Detect which cell encompasses the target text, then output its [X, Y] center coordinate. 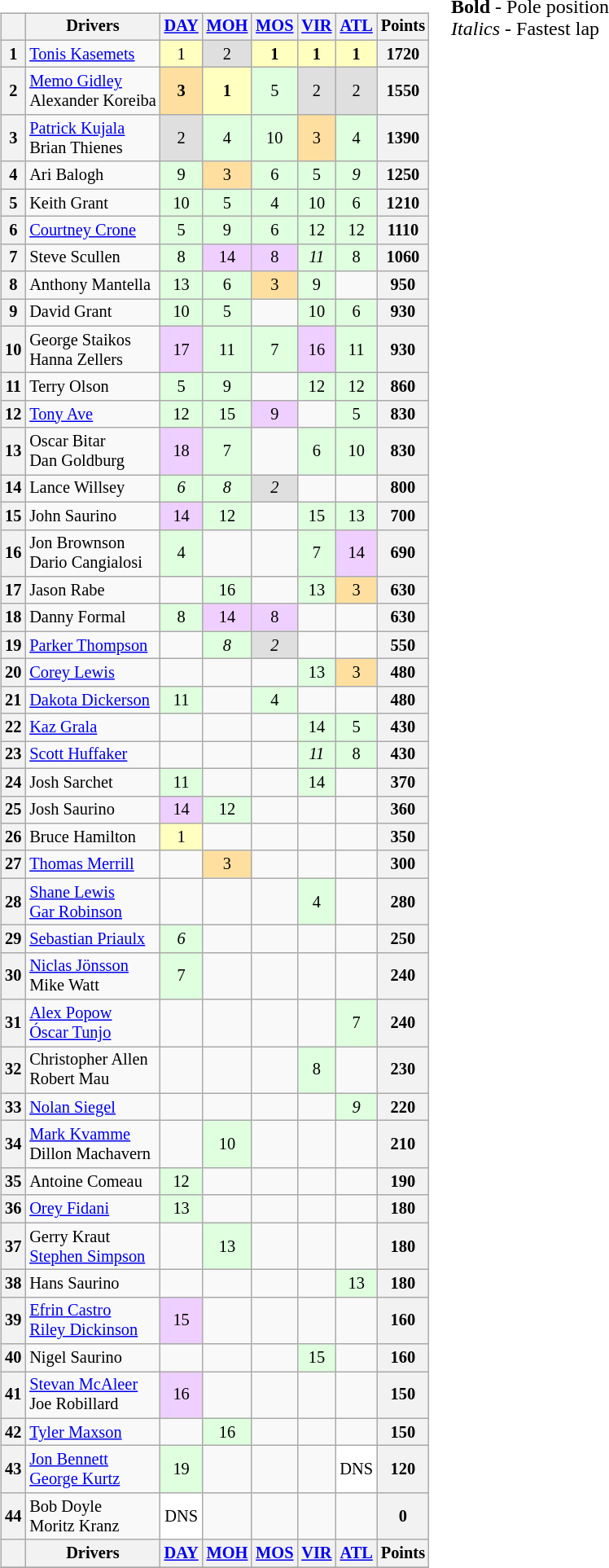
21 [13, 700]
33 [13, 1107]
Stevan McAleer Joe Robillard [93, 1395]
Tyler Maxson [93, 1432]
David Grant [93, 313]
1210 [403, 203]
44 [13, 1517]
1060 [403, 257]
1390 [403, 138]
Nolan Siegel [93, 1107]
Corey Lewis [93, 673]
37 [13, 1246]
35 [13, 1182]
38 [13, 1284]
Scott Huffaker [93, 755]
210 [403, 1144]
550 [403, 645]
Danny Formal [93, 617]
1550 [403, 91]
24 [13, 782]
Nigel Saurino [93, 1358]
190 [403, 1182]
Anthony Mantella [93, 285]
41 [13, 1395]
Orey Fidani [93, 1209]
Tony Ave [93, 415]
29 [13, 939]
42 [13, 1432]
34 [13, 1144]
Jon Brownson Dario Cangialosi [93, 553]
250 [403, 939]
Shane Lewis Gar Robinson [93, 902]
860 [403, 387]
Jason Rabe [93, 591]
370 [403, 782]
1720 [403, 54]
Parker Thompson [93, 645]
Tonis Kasemets [93, 54]
30 [13, 976]
Christopher Allen Robert Mau [93, 1070]
Thomas Merrill [93, 864]
39 [13, 1320]
Bruce Hamilton [93, 837]
36 [13, 1209]
1250 [403, 175]
300 [403, 864]
28 [13, 902]
31 [13, 1023]
950 [403, 285]
Mark Kvamme Dillon Machavern [93, 1144]
43 [13, 1469]
Bob Doyle Moritz Kranz [93, 1517]
40 [13, 1358]
Steve Scullen [93, 257]
Alex Popow Óscar Tunjo [93, 1023]
1110 [403, 231]
Patrick Kujala Brian Thienes [93, 138]
22 [13, 727]
Courtney Crone [93, 231]
700 [403, 516]
32 [13, 1070]
Sebastian Priaulx [93, 939]
Jon Bennett George Kurtz [93, 1469]
26 [13, 837]
Kaz Grala [93, 727]
Keith Grant [93, 203]
Dakota Dickerson [93, 700]
25 [13, 810]
Efrin Castro Riley Dickinson [93, 1320]
220 [403, 1107]
23 [13, 755]
Lance Willsey [93, 489]
360 [403, 810]
John Saurino [93, 516]
Memo Gidley Alexander Koreiba [93, 91]
Hans Saurino [93, 1284]
George Staikos Hanna Zellers [93, 349]
350 [403, 837]
120 [403, 1469]
280 [403, 902]
20 [13, 673]
Antoine Comeau [93, 1182]
0 [403, 1517]
Josh Sarchet [93, 782]
Terry Olson [93, 387]
230 [403, 1070]
Josh Saurino [93, 810]
690 [403, 553]
Ari Balogh [93, 175]
27 [13, 864]
Oscar Bitar Dan Goldburg [93, 451]
800 [403, 489]
Gerry Kraut Stephen Simpson [93, 1246]
Niclas Jönsson Mike Watt [93, 976]
